Determine the (X, Y) coordinate at the center of the cell enclosing the given text.  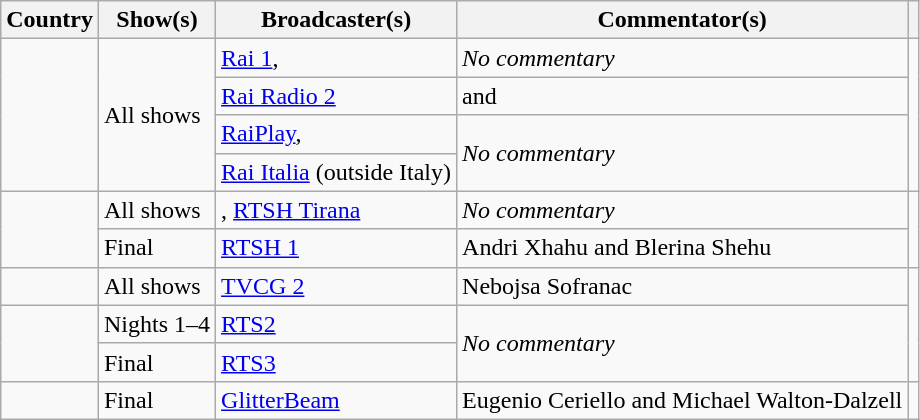
, RTSH Tirana (336, 210)
Rai 1, (336, 58)
Nights 1–4 (156, 324)
RTS2 (336, 324)
Rai Radio 2 (336, 96)
RTSH 1 (336, 248)
Rai Italia (outside Italy) (336, 172)
Andri Xhahu and Blerina Shehu (682, 248)
and (682, 96)
Broadcaster(s) (336, 20)
Eugenio Ceriello and Michael Walton-Dalzell (682, 400)
RaiPlay, (336, 134)
Commentator(s) (682, 20)
Nebojsa Sofranac (682, 286)
Country (50, 20)
RTS3 (336, 362)
TVCG 2 (336, 286)
Show(s) (156, 20)
GlitterBeam (336, 400)
